Return [X, Y] of the center of cell containing provided text 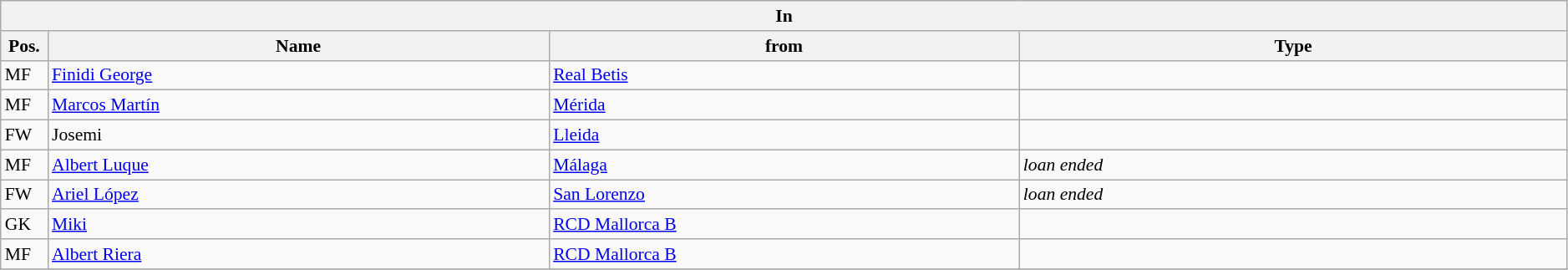
Albert Riera [298, 254]
Marcos Martín [298, 105]
Miki [298, 225]
Name [298, 46]
GK [24, 225]
Type [1293, 46]
Josemi [298, 135]
Málaga [784, 165]
Finidi George [298, 75]
Pos. [24, 46]
from [784, 46]
Mérida [784, 105]
Lleida [784, 135]
Ariel López [298, 195]
In [784, 16]
Real Betis [784, 75]
Albert Luque [298, 165]
San Lorenzo [784, 195]
